Search for the cell housing the specified text and yield its [X, Y] center coordinate. 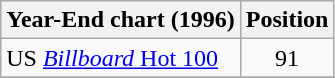
Year-End chart (1996) [120, 20]
Position [287, 20]
US Billboard Hot 100 [120, 58]
91 [287, 58]
